Determine the (x, y) coordinate at the center of the cell enclosing the given text.  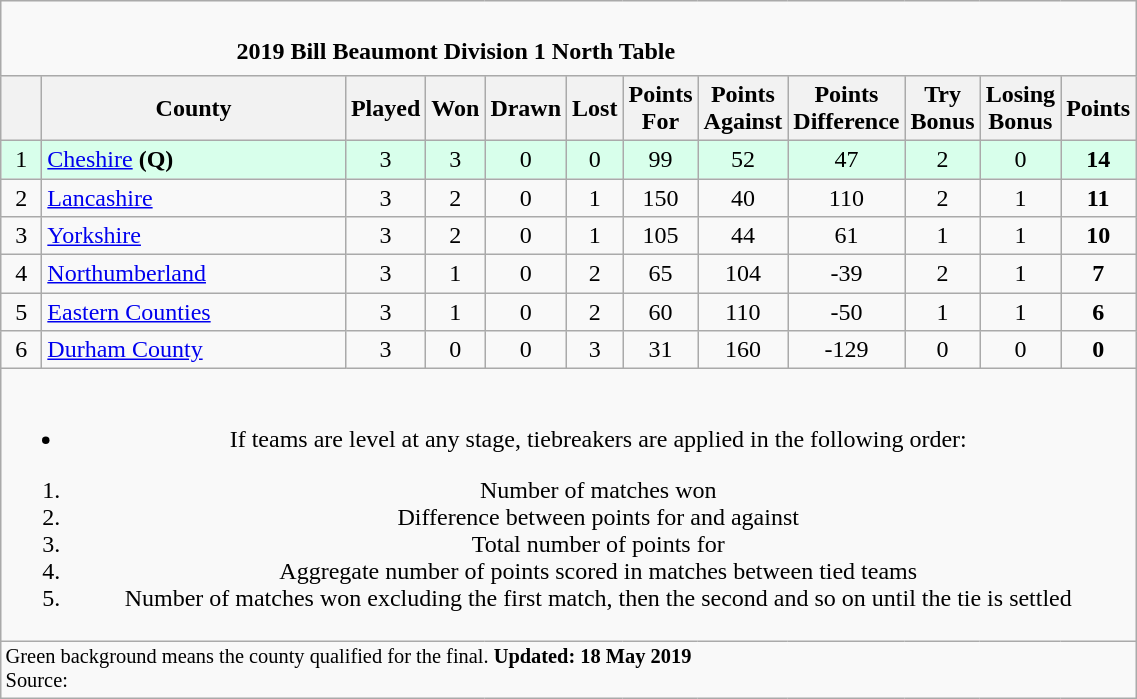
104 (743, 274)
160 (743, 350)
40 (743, 197)
Lost (595, 108)
105 (660, 236)
14 (1098, 159)
44 (743, 236)
4 (22, 274)
150 (660, 197)
Yorkshire (194, 236)
52 (743, 159)
60 (660, 312)
Lancashire (194, 197)
99 (660, 159)
-50 (846, 312)
11 (1098, 197)
Points Against (743, 108)
-39 (846, 274)
Points For (660, 108)
Cheshire (Q) (194, 159)
Eastern Counties (194, 312)
Won (456, 108)
Drawn (526, 108)
Losing Bonus (1020, 108)
Try Bonus (942, 108)
7 (1098, 274)
Points (1098, 108)
10 (1098, 236)
Points Difference (846, 108)
Durham County (194, 350)
65 (660, 274)
47 (846, 159)
31 (660, 350)
61 (846, 236)
-129 (846, 350)
Played (385, 108)
Northumberland (194, 274)
County (194, 108)
Green background means the county qualified for the final. Updated: 18 May 2019Source: (568, 670)
5 (22, 312)
